Output the [x, y] coordinate of the center of the cell containing the given text.  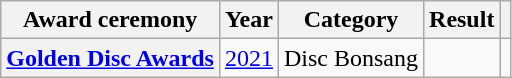
Year [248, 20]
Award ceremony [110, 20]
Golden Disc Awards [110, 58]
Category [350, 20]
Result [462, 20]
Disc Bonsang [350, 58]
2021 [248, 58]
